Capture the cell that displays the provided text and extract its [X, Y] central coordinate. 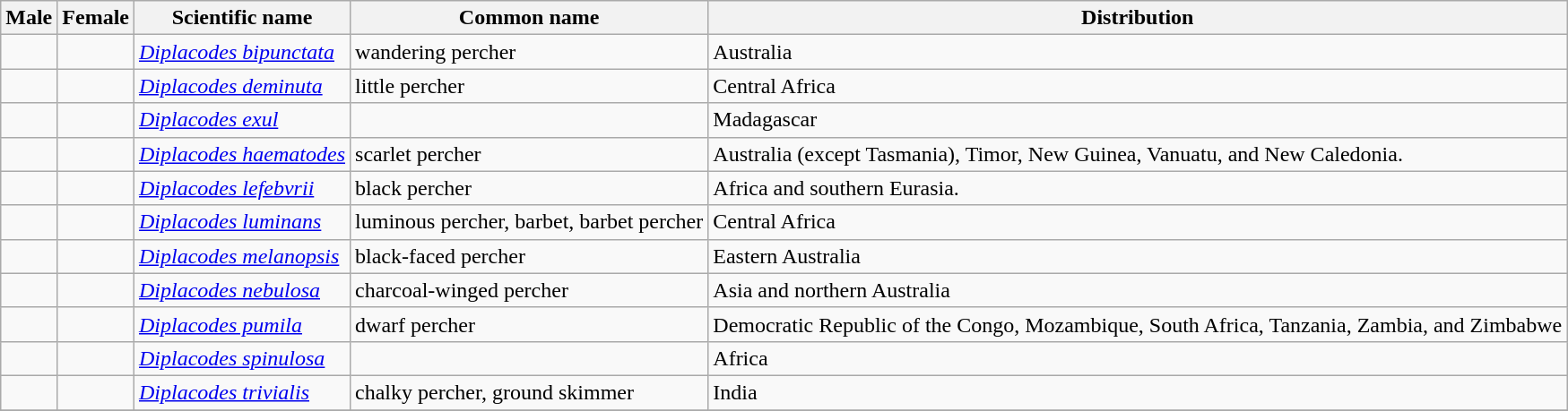
chalky percher, ground skimmer [529, 392]
scarlet percher [529, 154]
Female [96, 18]
Diplacodes haematodes [242, 154]
Diplacodes luminans [242, 222]
dwarf percher [529, 324]
wandering percher [529, 52]
Diplacodes lefebvrii [242, 188]
Diplacodes spinulosa [242, 358]
Australia (except Tasmania), Timor, New Guinea, Vanuatu, and New Caledonia. [1138, 154]
Diplacodes nebulosa [242, 290]
Democratic Republic of the Congo, Mozambique, South Africa, Tanzania, Zambia, and Zimbabwe [1138, 324]
Male [29, 18]
black percher [529, 188]
Africa [1138, 358]
Eastern Australia [1138, 256]
India [1138, 392]
Scientific name [242, 18]
Diplacodes deminuta [242, 86]
Australia [1138, 52]
Africa and southern Eurasia. [1138, 188]
little percher [529, 86]
luminous percher, barbet, barbet percher [529, 222]
Diplacodes exul [242, 120]
Diplacodes bipunctata [242, 52]
Madagascar [1138, 120]
charcoal-winged percher [529, 290]
Distribution [1138, 18]
Common name [529, 18]
black-faced percher [529, 256]
Diplacodes melanopsis [242, 256]
Diplacodes pumila [242, 324]
Diplacodes trivialis [242, 392]
Asia and northern Australia [1138, 290]
